Extract the [X, Y] coordinate from the center of the cell holding the provided text.  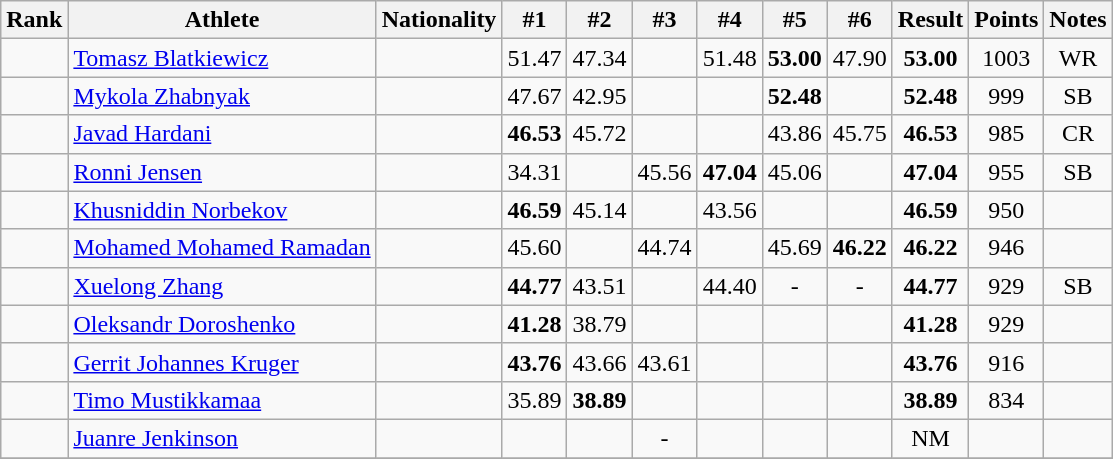
Nationality [439, 20]
Tomasz Blatkiewicz [222, 58]
916 [1006, 362]
Rank [34, 20]
35.89 [534, 400]
#4 [730, 20]
42.95 [600, 96]
43.51 [600, 286]
34.31 [534, 172]
#5 [794, 20]
Timo Mustikkamaa [222, 400]
Xuelong Zhang [222, 286]
999 [1006, 96]
44.74 [664, 248]
955 [1006, 172]
NM [930, 438]
47.67 [534, 96]
45.60 [534, 248]
43.86 [794, 134]
43.66 [600, 362]
51.48 [730, 58]
51.47 [534, 58]
Juanre Jenkinson [222, 438]
Mykola Zhabnyak [222, 96]
946 [1006, 248]
Javad Hardani [222, 134]
#2 [600, 20]
45.56 [664, 172]
44.40 [730, 286]
Points [1006, 20]
45.14 [600, 210]
45.06 [794, 172]
43.61 [664, 362]
#6 [860, 20]
#1 [534, 20]
38.79 [600, 324]
Athlete [222, 20]
#3 [664, 20]
834 [1006, 400]
Oleksandr Doroshenko [222, 324]
Result [930, 20]
1003 [1006, 58]
Gerrit Johannes Kruger [222, 362]
950 [1006, 210]
985 [1006, 134]
Notes [1078, 20]
Ronni Jensen [222, 172]
WR [1078, 58]
Mohamed Mohamed Ramadan [222, 248]
Khusniddin Norbekov [222, 210]
CR [1078, 134]
45.72 [600, 134]
43.56 [730, 210]
47.34 [600, 58]
47.90 [860, 58]
45.75 [860, 134]
45.69 [794, 248]
